Search for the cell housing the specified text and yield its (X, Y) center coordinate. 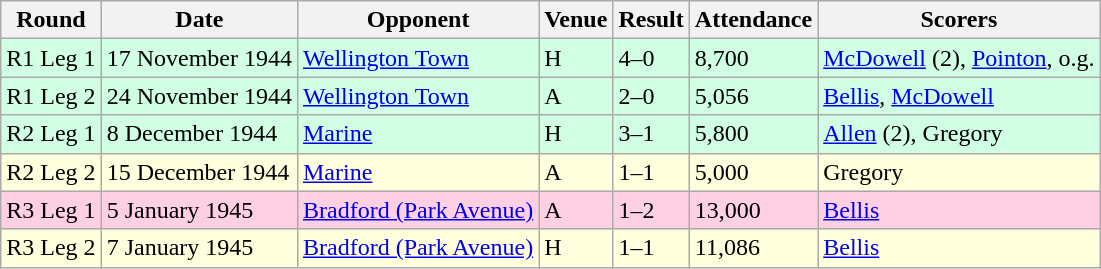
3–1 (651, 134)
11,086 (753, 248)
24 November 1944 (199, 96)
R2 Leg 1 (51, 134)
Venue (576, 20)
8 December 1944 (199, 134)
5,800 (753, 134)
Round (51, 20)
R1 Leg 1 (51, 58)
5,000 (753, 172)
5 January 1945 (199, 210)
17 November 1944 (199, 58)
7 January 1945 (199, 248)
R1 Leg 2 (51, 96)
4–0 (651, 58)
R3 Leg 2 (51, 248)
Allen (2), Gregory (959, 134)
Opponent (418, 20)
Gregory (959, 172)
2–0 (651, 96)
Result (651, 20)
1–2 (651, 210)
15 December 1944 (199, 172)
Attendance (753, 20)
R2 Leg 2 (51, 172)
R3 Leg 1 (51, 210)
5,056 (753, 96)
Bellis, McDowell (959, 96)
McDowell (2), Pointon, o.g. (959, 58)
Date (199, 20)
8,700 (753, 58)
13,000 (753, 210)
Scorers (959, 20)
